From the cell containing the given text, extract its center point as (X, Y) coordinate. 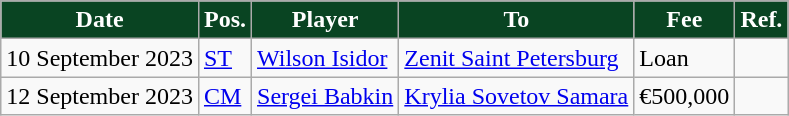
To (516, 20)
Krylia Sovetov Samara (516, 96)
Fee (684, 20)
12 September 2023 (100, 96)
€500,000 (684, 96)
10 September 2023 (100, 58)
ST (224, 58)
Ref. (762, 20)
Loan (684, 58)
Date (100, 20)
Pos. (224, 20)
Zenit Saint Petersburg (516, 58)
Wilson Isidor (326, 58)
Sergei Babkin (326, 96)
CM (224, 96)
Player (326, 20)
